Extract the [x, y] coordinate from the center of the cell holding the provided text.  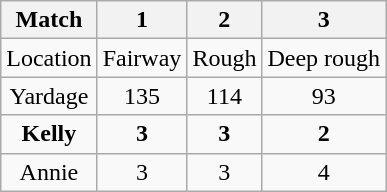
93 [324, 96]
Kelly [49, 134]
Location [49, 58]
Deep rough [324, 58]
Fairway [142, 58]
114 [224, 96]
4 [324, 172]
135 [142, 96]
1 [142, 20]
Annie [49, 172]
Yardage [49, 96]
Rough [224, 58]
Match [49, 20]
